Find where the given text appears and provide that cell's center as [x, y] coordinate. 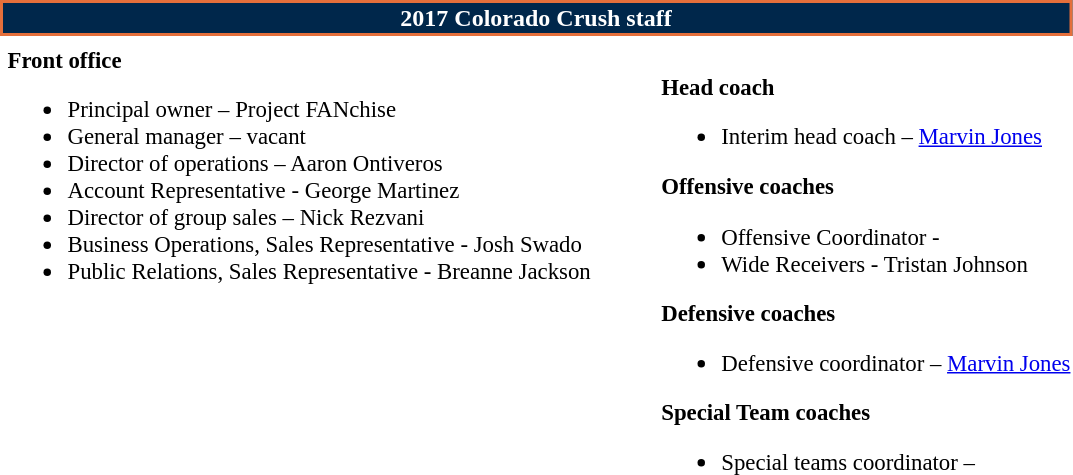
2017 Colorado Crush staff [536, 18]
